Pinpoint the cell where the given text exists, returning its [x, y] midpoint coordinate. 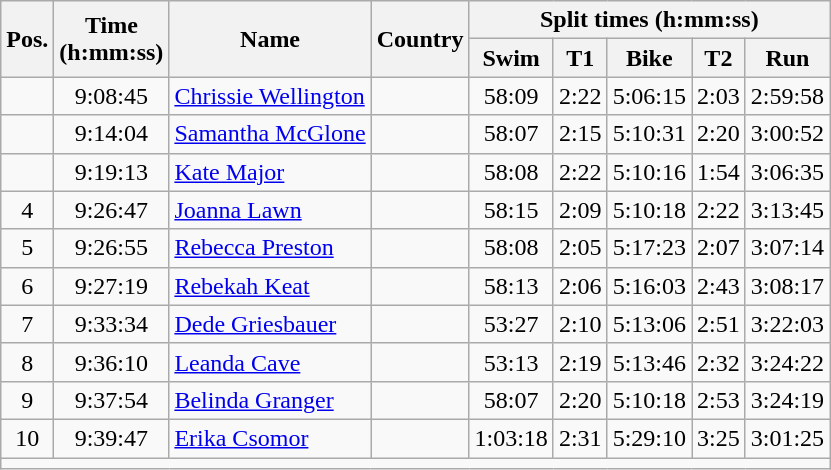
2:51 [719, 324]
9:08:45 [112, 96]
9:33:34 [112, 324]
58:15 [511, 210]
1:03:18 [511, 438]
Rebecca Preston [270, 248]
Erika Csomor [270, 438]
9:26:55 [112, 248]
2:19 [580, 362]
2:32 [719, 362]
Time(h:mm:ss) [112, 39]
Chrissie Wellington [270, 96]
2:53 [719, 400]
5:13:06 [649, 324]
5:13:46 [649, 362]
2:59:58 [787, 96]
Samantha McGlone [270, 134]
Kate Major [270, 172]
3:22:03 [787, 324]
Leanda Cave [270, 362]
3:06:35 [787, 172]
7 [28, 324]
9:26:47 [112, 210]
Run [787, 58]
5:17:23 [649, 248]
Bike [649, 58]
58:09 [511, 96]
9 [28, 400]
10 [28, 438]
4 [28, 210]
Country [420, 39]
3:13:45 [787, 210]
3:08:17 [787, 286]
9:39:47 [112, 438]
1:54 [719, 172]
3:01:25 [787, 438]
9:27:19 [112, 286]
T2 [719, 58]
2:03 [719, 96]
Swim [511, 58]
58:13 [511, 286]
9:14:04 [112, 134]
2:06 [580, 286]
5:06:15 [649, 96]
Split times (h:mm:ss) [650, 20]
Joanna Lawn [270, 210]
6 [28, 286]
2:10 [580, 324]
Belinda Granger [270, 400]
Pos. [28, 39]
5:29:10 [649, 438]
8 [28, 362]
2:07 [719, 248]
3:25 [719, 438]
9:37:54 [112, 400]
5:10:16 [649, 172]
3:24:22 [787, 362]
3:24:19 [787, 400]
3:07:14 [787, 248]
Name [270, 39]
2:15 [580, 134]
2:05 [580, 248]
5:16:03 [649, 286]
9:19:13 [112, 172]
5:10:31 [649, 134]
5 [28, 248]
53:13 [511, 362]
3:00:52 [787, 134]
Dede Griesbauer [270, 324]
9:36:10 [112, 362]
2:09 [580, 210]
2:31 [580, 438]
Rebekah Keat [270, 286]
53:27 [511, 324]
2:43 [719, 286]
T1 [580, 58]
